Output the [x, y] coordinate of the center of the cell containing the given text.  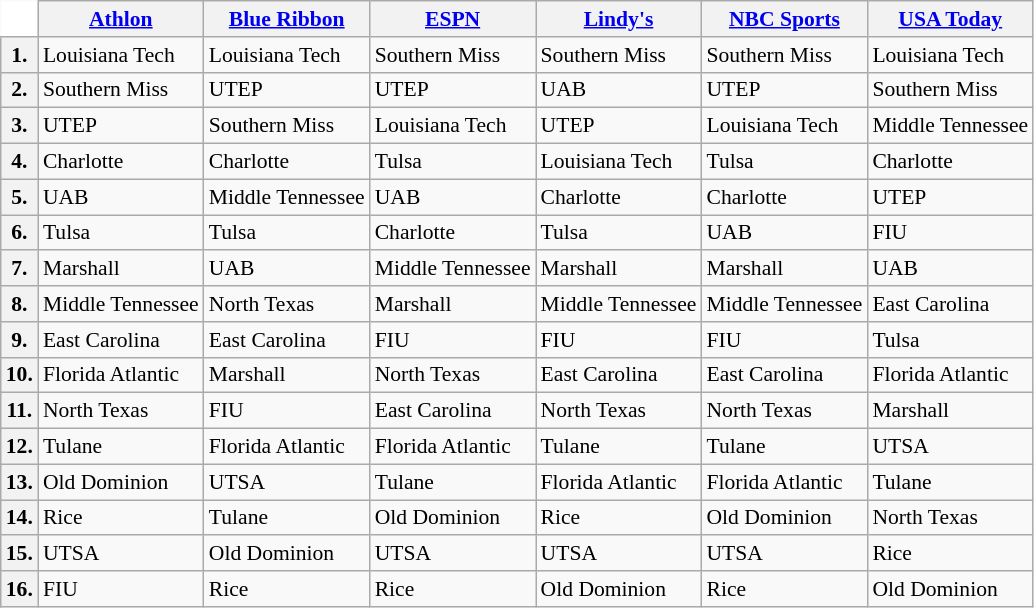
5. [20, 197]
13. [20, 482]
3. [20, 126]
USA Today [950, 19]
1. [20, 55]
8. [20, 304]
11. [20, 411]
12. [20, 447]
Athlon [121, 19]
9. [20, 340]
Lindy's [619, 19]
16. [20, 589]
10. [20, 375]
4. [20, 162]
Blue Ribbon [287, 19]
7. [20, 269]
6. [20, 233]
NBC Sports [784, 19]
15. [20, 554]
14. [20, 518]
2. [20, 90]
ESPN [453, 19]
